Capture the cell that displays the provided text and extract its (x, y) central coordinate. 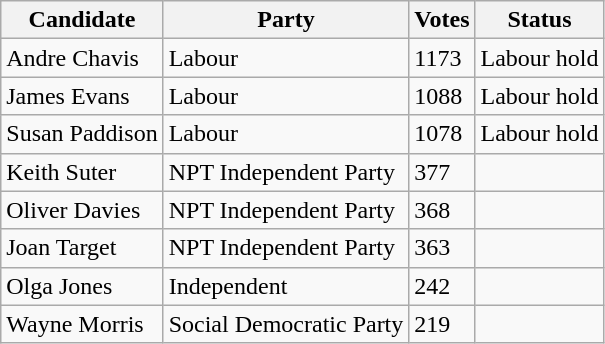
Votes (442, 20)
363 (442, 248)
1088 (442, 96)
Oliver Davies (82, 210)
Status (540, 20)
Party (286, 20)
242 (442, 286)
Social Democratic Party (286, 324)
Joan Target (82, 248)
Keith Suter (82, 172)
219 (442, 324)
Candidate (82, 20)
1078 (442, 134)
Wayne Morris (82, 324)
Andre Chavis (82, 58)
James Evans (82, 96)
1173 (442, 58)
368 (442, 210)
Susan Paddison (82, 134)
377 (442, 172)
Independent (286, 286)
Olga Jones (82, 286)
